Extract the [X, Y] coordinate from the center of the cell holding the provided text.  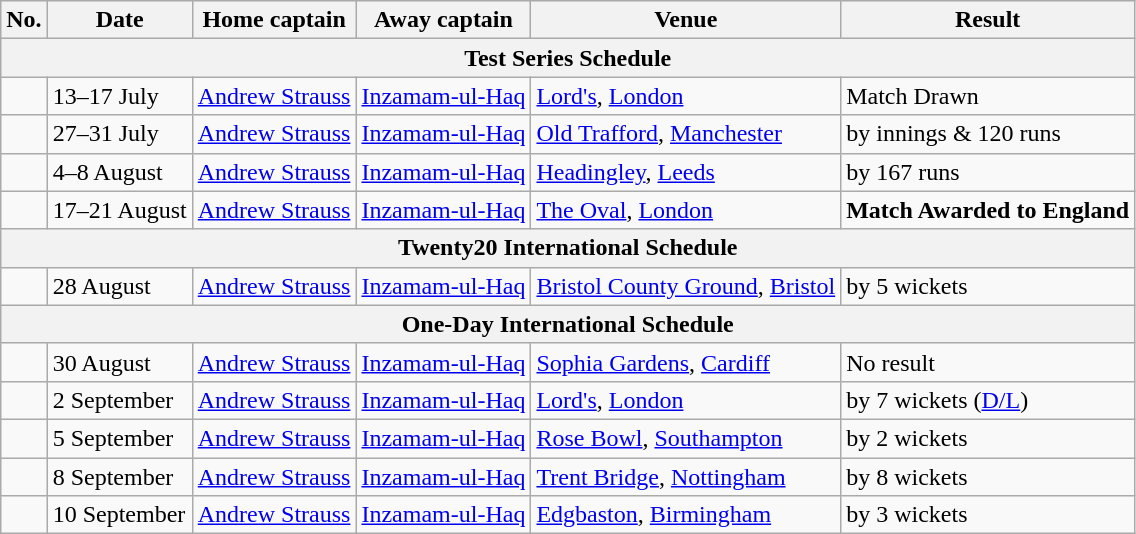
Result [988, 20]
10 September [120, 515]
27–31 July [120, 134]
by 2 wickets [988, 438]
Trent Bridge, Nottingham [686, 477]
Venue [686, 20]
4–8 August [120, 172]
One-Day International Schedule [568, 324]
Bristol County Ground, Bristol [686, 286]
Sophia Gardens, Cardiff [686, 362]
Edgbaston, Birmingham [686, 515]
No result [988, 362]
by 7 wickets (D/L) [988, 400]
The Oval, London [686, 210]
30 August [120, 362]
Match Awarded to England [988, 210]
5 September [120, 438]
Away captain [444, 20]
Date [120, 20]
Twenty20 International Schedule [568, 248]
by 5 wickets [988, 286]
by 3 wickets [988, 515]
by innings & 120 runs [988, 134]
Match Drawn [988, 96]
13–17 July [120, 96]
Headingley, Leeds [686, 172]
Test Series Schedule [568, 58]
2 September [120, 400]
by 167 runs [988, 172]
28 August [120, 286]
Home captain [274, 20]
8 September [120, 477]
No. [24, 20]
by 8 wickets [988, 477]
17–21 August [120, 210]
Old Trafford, Manchester [686, 134]
Rose Bowl, Southampton [686, 438]
